Scan for the cell matching the given text and deliver its (X, Y) coordinate at center. 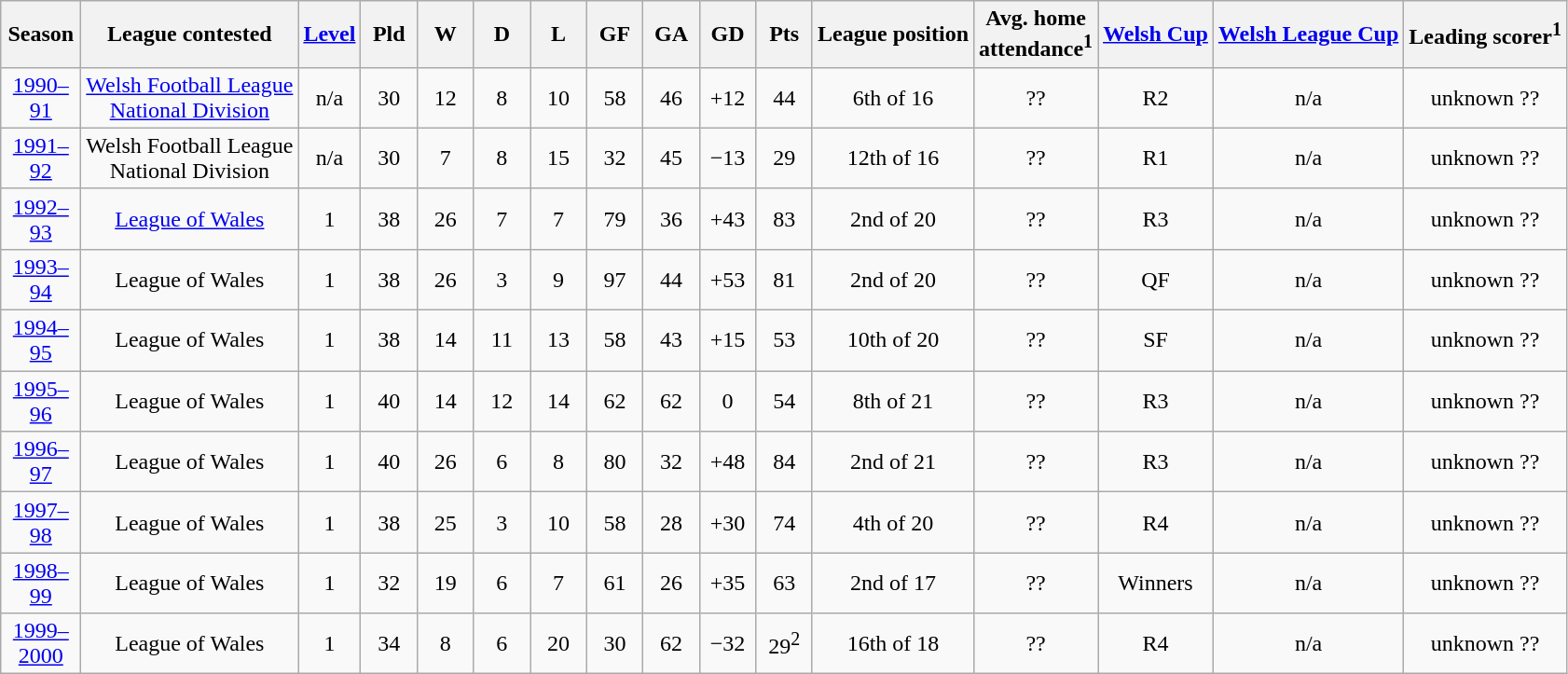
League contested (190, 34)
29 (785, 158)
8th of 21 (893, 401)
19 (446, 584)
Pld (390, 34)
0 (727, 401)
25 (446, 522)
+35 (727, 584)
1996–97 (41, 462)
QF (1156, 280)
Welsh Cup (1156, 34)
1992–93 (41, 218)
81 (785, 280)
80 (615, 462)
79 (615, 218)
28 (671, 522)
Winners (1156, 584)
1997–98 (41, 522)
+15 (727, 341)
Welsh League Cup (1308, 34)
2nd of 17 (893, 584)
43 (671, 341)
W (446, 34)
+43 (727, 218)
4th of 20 (893, 522)
63 (785, 584)
Level (330, 34)
292 (785, 643)
Leading scorer1 (1486, 34)
L (559, 34)
45 (671, 158)
1998–99 (41, 584)
−32 (727, 643)
84 (785, 462)
10th of 20 (893, 341)
34 (390, 643)
9 (559, 280)
R1 (1156, 158)
1994–95 (41, 341)
+48 (727, 462)
74 (785, 522)
97 (615, 280)
GD (727, 34)
46 (671, 97)
54 (785, 401)
1993–94 (41, 280)
2nd of 21 (893, 462)
1990–91 (41, 97)
15 (559, 158)
6th of 16 (893, 97)
83 (785, 218)
Season (41, 34)
−13 (727, 158)
12th of 16 (893, 158)
36 (671, 218)
GF (615, 34)
1999–2000 (41, 643)
61 (615, 584)
+53 (727, 280)
+12 (727, 97)
Avg. homeattendance1 (1037, 34)
16th of 18 (893, 643)
1995–96 (41, 401)
11 (502, 341)
53 (785, 341)
Pts (785, 34)
R2 (1156, 97)
13 (559, 341)
D (502, 34)
GA (671, 34)
League position (893, 34)
20 (559, 643)
1991–92 (41, 158)
SF (1156, 341)
+30 (727, 522)
